Scan for the cell matching the given text and deliver its [X, Y] coordinate at center. 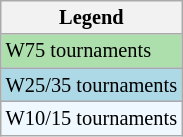
W75 tournaments [92, 51]
W10/15 tournaments [92, 118]
Legend [92, 17]
W25/35 tournaments [92, 85]
